Scan for the cell matching the given text and deliver its [x, y] coordinate at center. 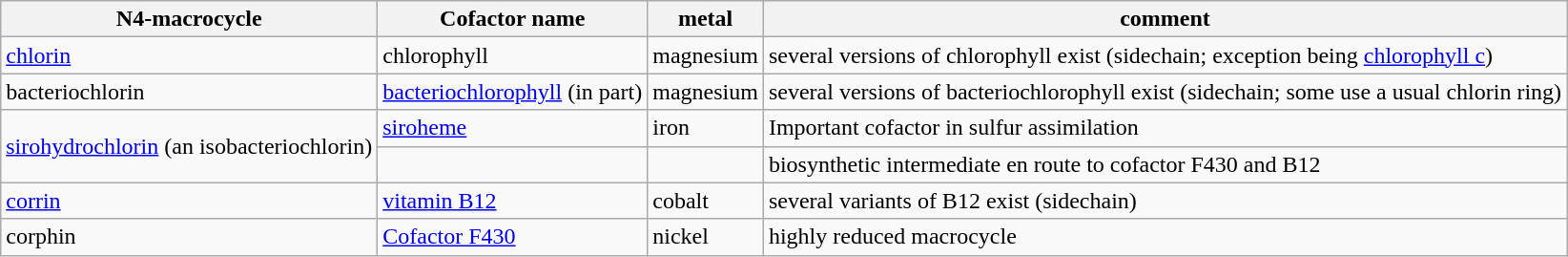
biosynthetic intermediate en route to cofactor F430 and B12 [1165, 164]
N4-macrocycle [189, 19]
cobalt [706, 201]
several variants of B12 exist (sidechain) [1165, 201]
highly reduced macrocycle [1165, 237]
Cofactor name [513, 19]
chlorin [189, 55]
comment [1165, 19]
siroheme [513, 128]
iron [706, 128]
chlorophyll [513, 55]
several versions of chlorophyll exist (sidechain; exception being chlorophyll c) [1165, 55]
corphin [189, 237]
metal [706, 19]
corrin [189, 201]
nickel [706, 237]
bacteriochlorophyll (in part) [513, 92]
vitamin B12 [513, 201]
several versions of bacteriochlorophyll exist (sidechain; some use a usual chlorin ring) [1165, 92]
Important cofactor in sulfur assimilation [1165, 128]
Cofactor F430 [513, 237]
sirohydrochlorin (an isobacteriochlorin) [189, 146]
bacteriochlorin [189, 92]
